Identify which cell holds the provided text, then report its (x, y) central coordinate. 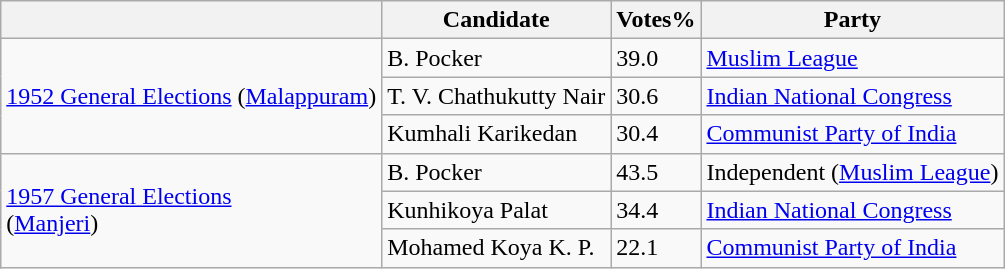
43.5 (656, 172)
30.6 (656, 96)
Candidate (496, 20)
39.0 (656, 58)
1957 General Elections(Manjeri) (192, 210)
Votes% (656, 20)
30.4 (656, 134)
Muslim League (852, 58)
Party (852, 20)
22.1 (656, 248)
T. V. Chathukutty Nair (496, 96)
Independent (Muslim League) (852, 172)
34.4 (656, 210)
1952 General Elections (Malappuram) (192, 96)
Mohamed Koya K. P. (496, 248)
Kunhikoya Palat (496, 210)
Kumhali Karikedan (496, 134)
